Identify which cell holds the provided text, then report its (x, y) central coordinate. 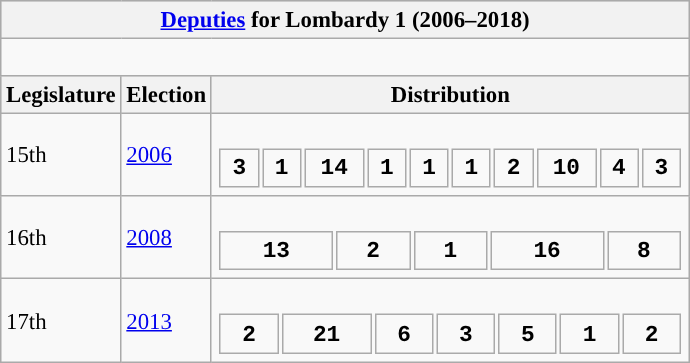
2 21 6 3 5 1 2 (450, 320)
13 2 1 16 8 (450, 238)
16 (546, 252)
21 (327, 334)
15th (61, 156)
Deputies for Lombardy 1 (2006–2018) (346, 20)
14 (334, 168)
Legislature (61, 95)
6 (404, 334)
3 1 14 1 1 1 2 10 4 3 (450, 156)
2013 (166, 320)
5 (528, 334)
17th (61, 320)
13 (276, 252)
2008 (166, 238)
10 (566, 168)
4 (618, 168)
2006 (166, 156)
16th (61, 238)
8 (644, 252)
Distribution (450, 95)
Election (166, 95)
